Provide the (x, y) coordinate of the cell's center where the given text is located.  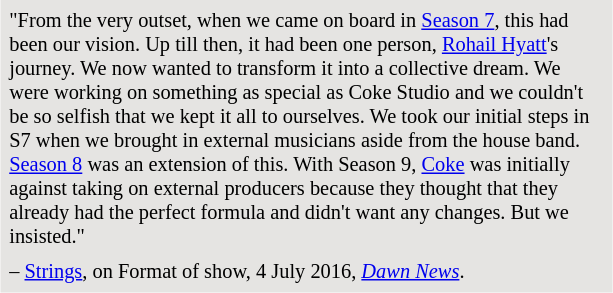
– Strings, on Format of show, 4 July 2016, Dawn News. (306, 272)
